Search for the cell housing the specified text and yield its [x, y] center coordinate. 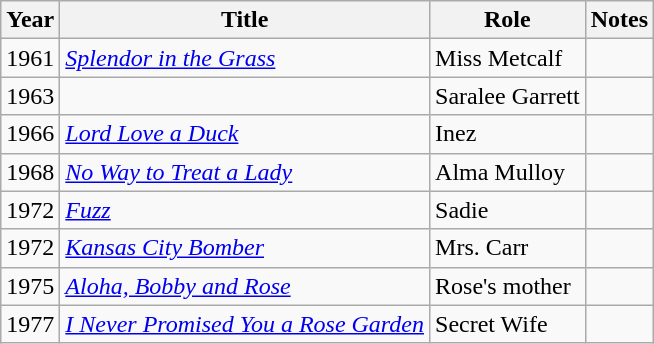
Aloha, Bobby and Rose [245, 286]
Mrs. Carr [508, 248]
Saralee Garrett [508, 96]
Role [508, 20]
Rose's mother [508, 286]
Title [245, 20]
1963 [30, 96]
1968 [30, 172]
Miss Metcalf [508, 58]
Fuzz [245, 210]
Alma Mulloy [508, 172]
Kansas City Bomber [245, 248]
Year [30, 20]
1961 [30, 58]
Splendor in the Grass [245, 58]
1977 [30, 324]
No Way to Treat a Lady [245, 172]
Inez [508, 134]
Secret Wife [508, 324]
1966 [30, 134]
Notes [619, 20]
Lord Love a Duck [245, 134]
1975 [30, 286]
Sadie [508, 210]
I Never Promised You a Rose Garden [245, 324]
